From the cell containing the given text, extract its center point as (x, y) coordinate. 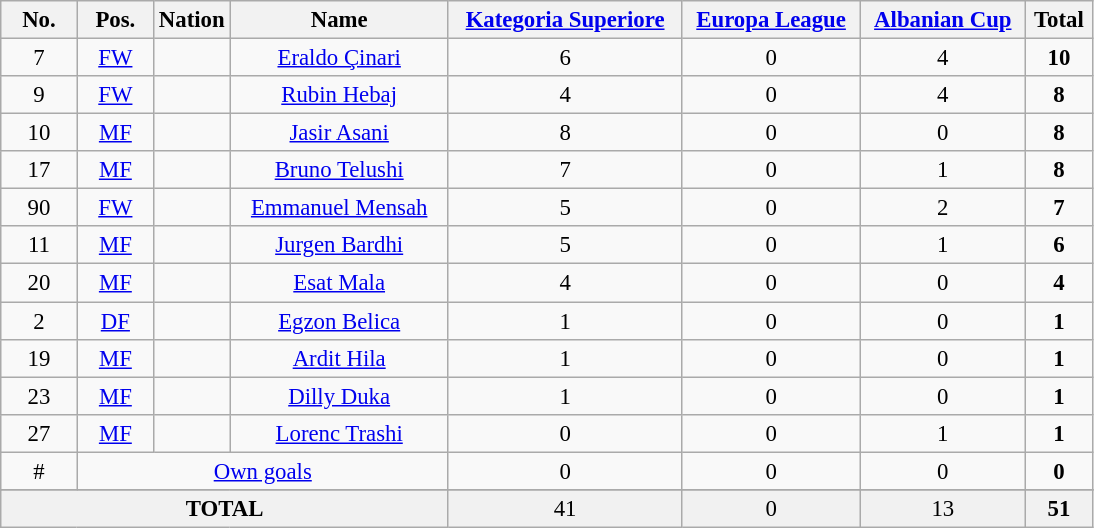
Esat Mala (339, 283)
Kategoria Superiore (564, 20)
Bruno Telushi (339, 170)
Name (339, 20)
Albanian Cup (942, 20)
Emmanuel Mensah (339, 208)
23 (39, 396)
Europa League (772, 20)
TOTAL (225, 509)
Own goals (262, 471)
Jasir Asani (339, 133)
13 (942, 509)
51 (1058, 509)
41 (564, 509)
Egzon Belica (339, 321)
Pos. (115, 20)
Lorenc Trashi (339, 433)
Ardit Hila (339, 358)
Eraldo Çinari (339, 58)
# (39, 471)
90 (39, 208)
Nation (192, 20)
17 (39, 170)
19 (39, 358)
Total (1058, 20)
27 (39, 433)
11 (39, 245)
Dilly Duka (339, 396)
DF (115, 321)
Jurgen Bardhi (339, 245)
Rubin Hebaj (339, 95)
20 (39, 283)
No. (39, 20)
9 (39, 95)
